Return the [x, y] coordinate for the center point of the cell that contains the specified text.  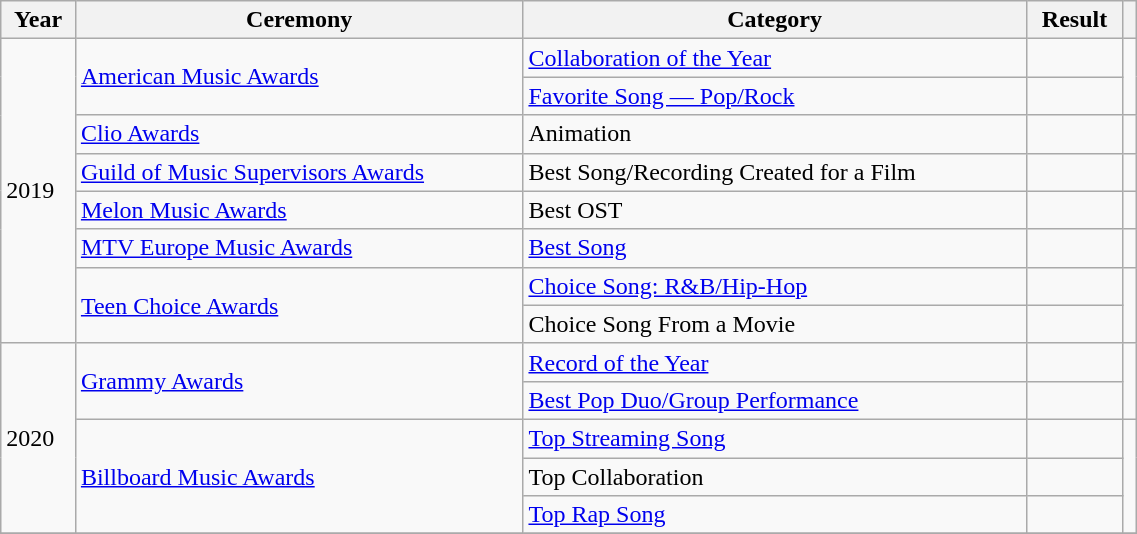
Top Streaming Song [774, 438]
Choice Song From a Movie [774, 324]
Collaboration of the Year [774, 58]
2019 [38, 191]
Clio Awards [299, 134]
Choice Song: R&B/Hip-Hop [774, 286]
Category [774, 20]
2020 [38, 438]
American Music Awards [299, 77]
MTV Europe Music Awards [299, 248]
Billboard Music Awards [299, 476]
Favorite Song — Pop/Rock [774, 96]
Ceremony [299, 20]
Record of the Year [774, 362]
Animation [774, 134]
Grammy Awards [299, 381]
Best OST [774, 210]
Teen Choice Awards [299, 305]
Best Pop Duo/Group Performance [774, 400]
Year [38, 20]
Guild of Music Supervisors Awards [299, 172]
Top Collaboration [774, 477]
Result [1074, 20]
Melon Music Awards [299, 210]
Best Song/Recording Created for a Film [774, 172]
Best Song [774, 248]
Top Rap Song [774, 515]
